Capture the cell that displays the provided text and extract its (x, y) central coordinate. 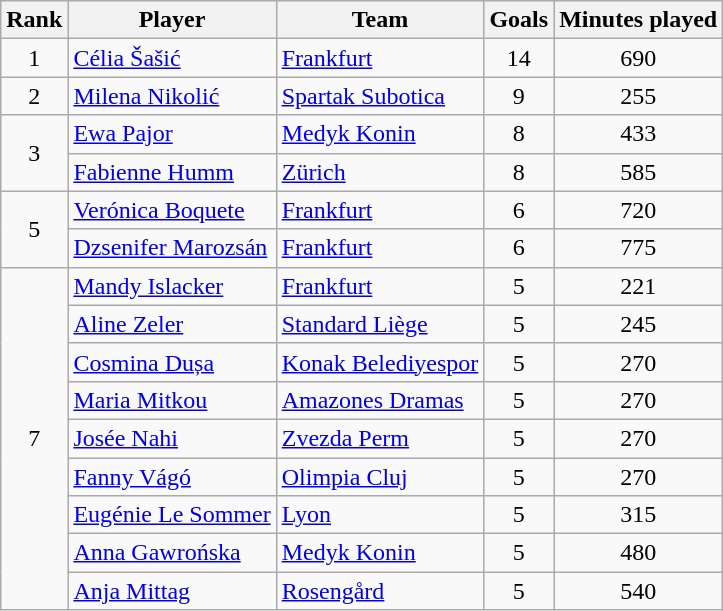
Rosengård (380, 591)
540 (638, 591)
Lyon (380, 515)
Cosmina Dușa (172, 362)
Ewa Pajor (172, 134)
Amazones Dramas (380, 400)
Team (380, 20)
255 (638, 96)
2 (34, 96)
Fanny Vágó (172, 477)
1 (34, 58)
Minutes played (638, 20)
Player (172, 20)
Zürich (380, 172)
585 (638, 172)
14 (519, 58)
Olimpia Cluj (380, 477)
Spartak Subotica (380, 96)
Josée Nahi (172, 438)
3 (34, 153)
7 (34, 438)
720 (638, 210)
Anja Mittag (172, 591)
Rank (34, 20)
9 (519, 96)
245 (638, 324)
480 (638, 553)
Mandy Islacker (172, 286)
Standard Liège (380, 324)
315 (638, 515)
Anna Gawrońska (172, 553)
221 (638, 286)
Maria Mitkou (172, 400)
690 (638, 58)
Zvezda Perm (380, 438)
Goals (519, 20)
Milena Nikolić (172, 96)
Konak Belediyespor (380, 362)
Eugénie Le Sommer (172, 515)
Fabienne Humm (172, 172)
Dzsenifer Marozsán (172, 248)
433 (638, 134)
Aline Zeler (172, 324)
Verónica Boquete (172, 210)
775 (638, 248)
Célia Šašić (172, 58)
